Output the [x, y] coordinate of the center of the cell containing the given text.  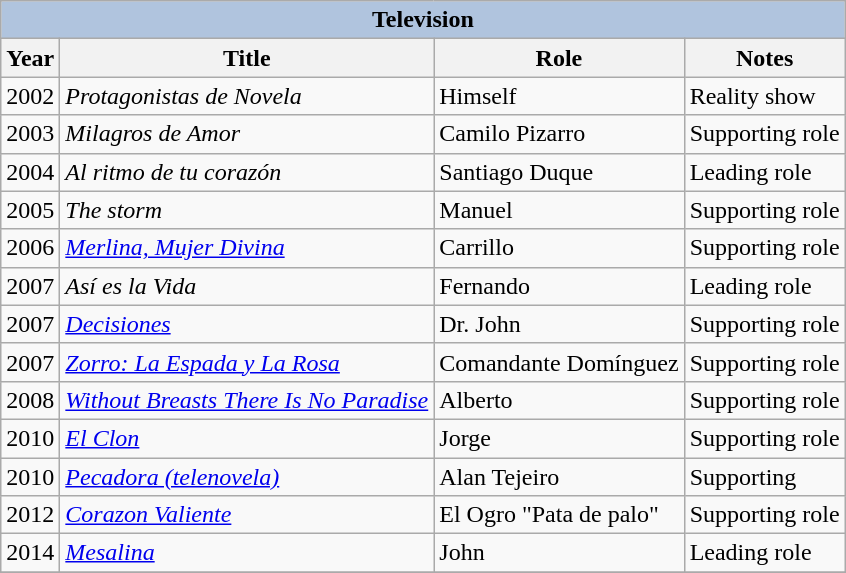
Year [30, 58]
Protagonistas de Novela [247, 96]
Mesalina [247, 553]
Carrillo [559, 248]
Corazon Valiente [247, 515]
Without Breasts There Is No Paradise [247, 400]
Pecadora (telenovela) [247, 477]
Camilo Pizarro [559, 134]
2014 [30, 553]
2004 [30, 172]
Himself [559, 96]
2003 [30, 134]
Comandante Domínguez [559, 362]
Reality show [764, 96]
The storm [247, 210]
2008 [30, 400]
Notes [764, 58]
2012 [30, 515]
Dr. John [559, 324]
Television [423, 20]
2002 [30, 96]
Manuel [559, 210]
2005 [30, 210]
Fernando [559, 286]
Title [247, 58]
Alan Tejeiro [559, 477]
Así es la Vida [247, 286]
Milagros de Amor [247, 134]
Role [559, 58]
Alberto [559, 400]
John [559, 553]
Zorro: La Espada y La Rosa [247, 362]
Decisiones [247, 324]
Merlina, Mujer Divina [247, 248]
Santiago Duque [559, 172]
El Clon [247, 438]
El Ogro "Pata de palo" [559, 515]
Al ritmo de tu corazón [247, 172]
Supporting [764, 477]
Jorge [559, 438]
2006 [30, 248]
